Return (x, y) of the center of cell containing provided text 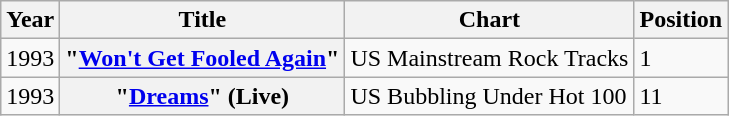
Title (202, 20)
"Won't Get Fooled Again" (202, 58)
US Mainstream Rock Tracks (490, 58)
US Bubbling Under Hot 100 (490, 96)
Year (30, 20)
"Dreams" (Live) (202, 96)
11 (681, 96)
1 (681, 58)
Chart (490, 20)
Position (681, 20)
